For the text-containing cell, return its midpoint in [x, y] coordinate format. 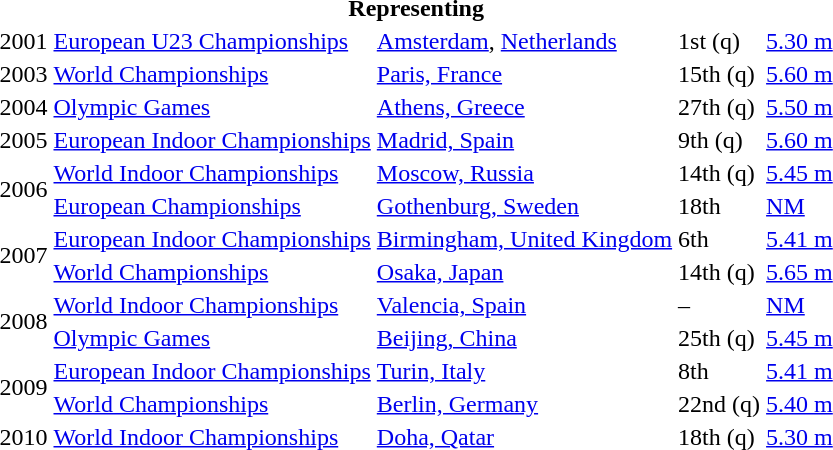
18th [720, 206]
Paris, France [524, 74]
European U23 Championships [212, 41]
– [720, 305]
Valencia, Spain [524, 305]
8th [720, 371]
Amsterdam, Netherlands [524, 41]
Beijing, China [524, 338]
Athens, Greece [524, 107]
22nd (q) [720, 404]
Birmingham, United Kingdom [524, 239]
1st (q) [720, 41]
25th (q) [720, 338]
Berlin, Germany [524, 404]
Madrid, Spain [524, 140]
15th (q) [720, 74]
European Championships [212, 206]
6th [720, 239]
Osaka, Japan [524, 272]
9th (q) [720, 140]
Gothenburg, Sweden [524, 206]
Moscow, Russia [524, 173]
27th (q) [720, 107]
Turin, Italy [524, 371]
